Determine the [X, Y] coordinate at the center of the cell enclosing the given text.  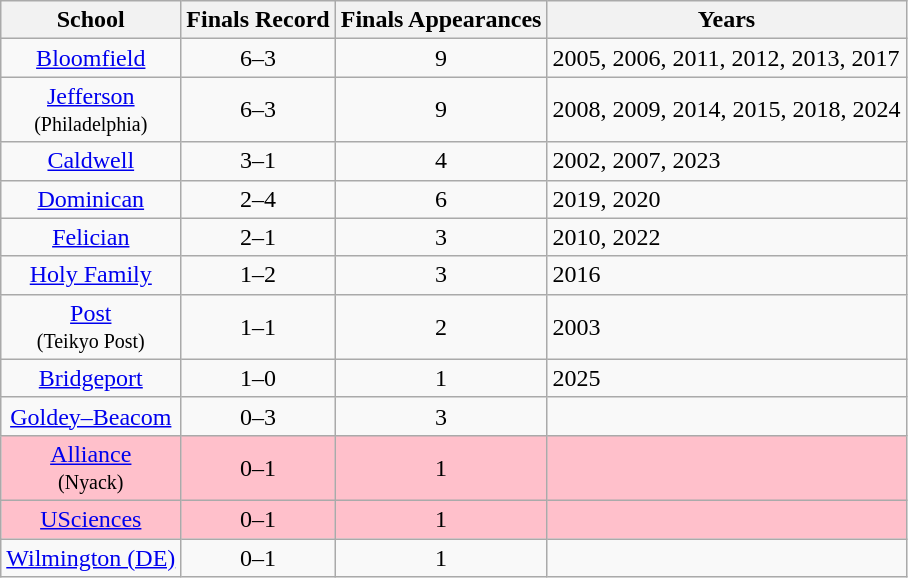
Wilmington (DE) [91, 557]
2002, 2007, 2023 [726, 161]
2–4 [258, 199]
Jefferson(Philadelphia) [91, 110]
2010, 2022 [726, 237]
Holy Family [91, 275]
1–0 [258, 378]
2025 [726, 378]
2 [441, 326]
2019, 2020 [726, 199]
6 [441, 199]
Caldwell [91, 161]
2008, 2009, 2014, 2015, 2018, 2024 [726, 110]
1–2 [258, 275]
2–1 [258, 237]
Felician [91, 237]
2005, 2006, 2011, 2012, 2013, 2017 [726, 58]
USciences [91, 519]
Dominican [91, 199]
Bridgeport [91, 378]
Bloomfield [91, 58]
School [91, 20]
3–1 [258, 161]
2003 [726, 326]
Finals Appearances [441, 20]
Years [726, 20]
1–1 [258, 326]
Goldey–Beacom [91, 416]
Post(Teikyo Post) [91, 326]
4 [441, 161]
Alliance(Nyack) [91, 468]
0–3 [258, 416]
Finals Record [258, 20]
2016 [726, 275]
